Locate the cell with the specified text and output its (X, Y) center coordinate. 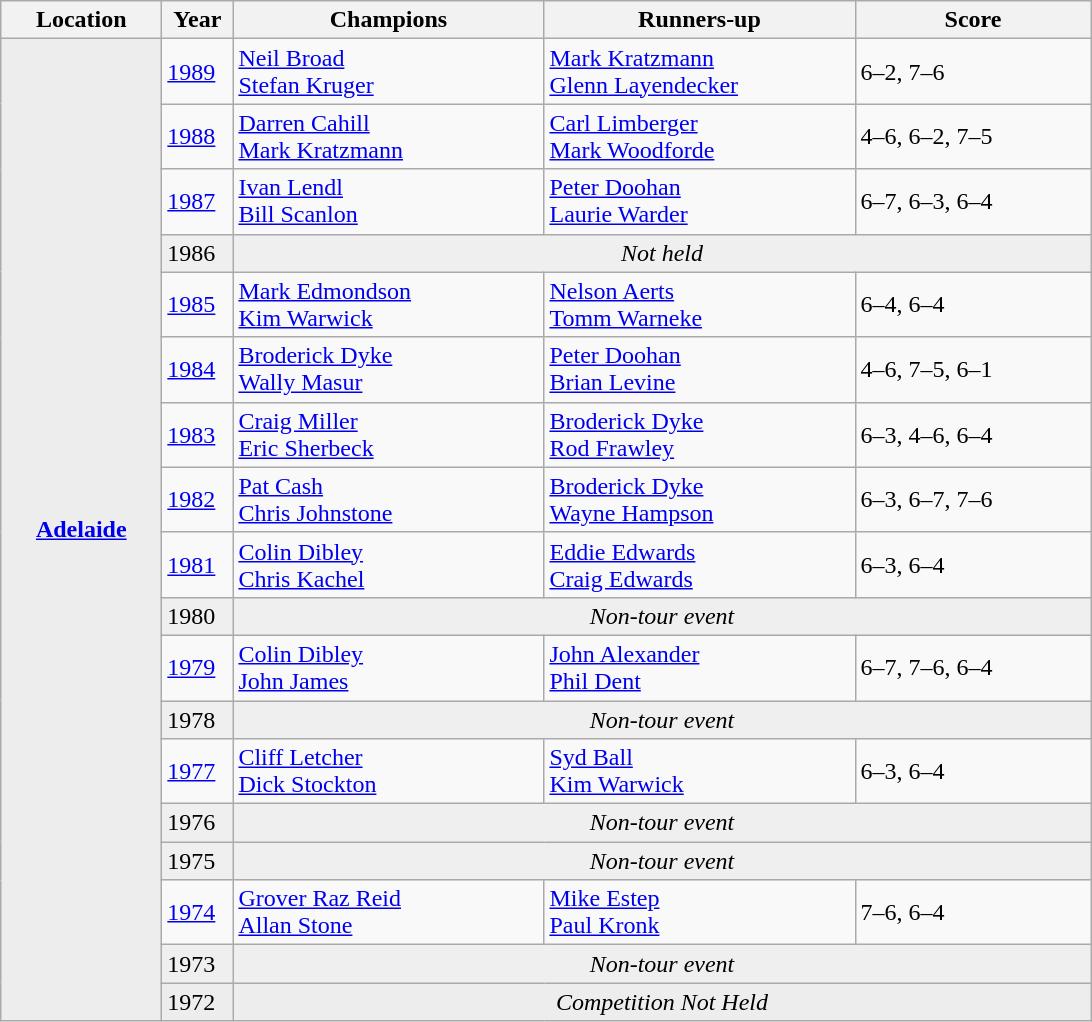
Ivan Lendl Bill Scanlon (388, 202)
1983 (198, 434)
Mike Estep Paul Kronk (700, 912)
1977 (198, 772)
Adelaide (82, 530)
7–6, 6–4 (973, 912)
Peter Doohan Laurie Warder (700, 202)
1974 (198, 912)
Mark Edmondson Kim Warwick (388, 304)
1986 (198, 253)
6–4, 6–4 (973, 304)
Colin Dibley John James (388, 668)
Colin Dibley Chris Kachel (388, 564)
1985 (198, 304)
Runners-up (700, 20)
Year (198, 20)
1979 (198, 668)
1972 (198, 1002)
1978 (198, 719)
Craig Miller Eric Sherbeck (388, 434)
6–7, 7–6, 6–4 (973, 668)
1982 (198, 500)
Broderick Dyke Rod Frawley (700, 434)
1973 (198, 964)
Peter Doohan Brian Levine (700, 370)
Grover Raz Reid Allan Stone (388, 912)
6–3, 4–6, 6–4 (973, 434)
Syd Ball Kim Warwick (700, 772)
4–6, 6–2, 7–5 (973, 136)
1975 (198, 861)
1976 (198, 823)
6–3, 6–7, 7–6 (973, 500)
Broderick Dyke Wally Masur (388, 370)
1988 (198, 136)
Neil Broad Stefan Kruger (388, 72)
Carl Limberger Mark Woodforde (700, 136)
Location (82, 20)
1989 (198, 72)
4–6, 7–5, 6–1 (973, 370)
Pat Cash Chris Johnstone (388, 500)
6–2, 7–6 (973, 72)
1981 (198, 564)
1980 (198, 616)
Eddie Edwards Craig Edwards (700, 564)
1987 (198, 202)
6–7, 6–3, 6–4 (973, 202)
Nelson Aerts Tomm Warneke (700, 304)
1984 (198, 370)
Competition Not Held (662, 1002)
Broderick Dyke Wayne Hampson (700, 500)
Mark Kratzmann Glenn Layendecker (700, 72)
John Alexander Phil Dent (700, 668)
Cliff Letcher Dick Stockton (388, 772)
Not held (662, 253)
Score (973, 20)
Darren Cahill Mark Kratzmann (388, 136)
Champions (388, 20)
